Return [X, Y] of the center of cell containing provided text 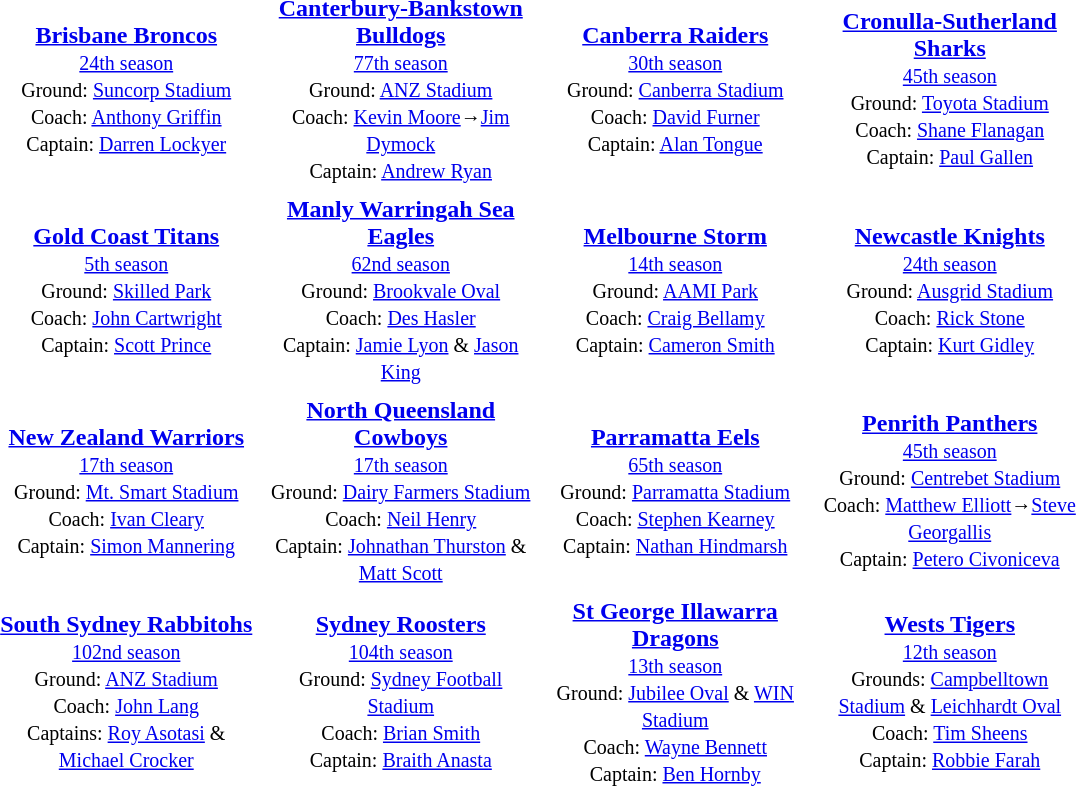
Melbourne Storm14th seasonGround: AAMI ParkCoach: Craig BellamyCaptain: Cameron Smith [676, 290]
North Queensland Cowboys17th seasonGround: Dairy Farmers StadiumCoach: Neil HenryCaptain: Johnathan Thurston & Matt Scott [401, 491]
Manly Warringah Sea Eagles62nd seasonGround: Brookvale OvalCoach: Des HaslerCaptain: Jamie Lyon & Jason King [401, 290]
Parramatta Eels65th seasonGround: Parramatta StadiumCoach: Stephen KearneyCaptain: Nathan Hindmarsh [676, 491]
